Pinpoint the cell where the given text exists, returning its (X, Y) midpoint coordinate. 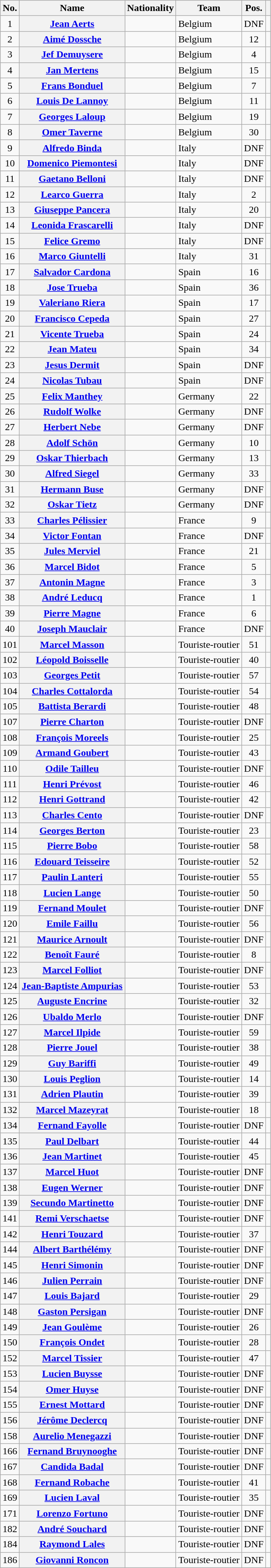
117 (10, 877)
141 (10, 1219)
Alfred Siegel (72, 474)
145 (10, 1265)
Francisco Cepeda (72, 318)
55 (253, 877)
Georges Berton (72, 830)
47 (253, 1358)
Alfredo Binda (72, 148)
Marcel Folliot (72, 970)
Lucien Laval (72, 1498)
Pierre Charton (72, 722)
Pierre Magne (72, 613)
120 (10, 923)
Pierre Bobo (72, 846)
Odile Tailleu (72, 769)
154 (10, 1389)
107 (10, 722)
53 (253, 986)
Learco Guerra (72, 194)
122 (10, 955)
Name (72, 8)
168 (10, 1482)
182 (10, 1529)
Fernand Moulet (72, 908)
126 (10, 1017)
116 (10, 861)
41 (253, 1482)
Pos. (253, 8)
130 (10, 1079)
Julien Perrain (72, 1281)
103 (10, 675)
Marcel Ilpide (72, 1032)
102 (10, 660)
Fernand Bruynooghe (72, 1451)
François Moreels (72, 738)
Jean-Baptiste Ampurias (72, 986)
105 (10, 707)
Adrien Plautin (72, 1094)
Raymond Lales (72, 1544)
51 (253, 644)
Emile Faillu (72, 923)
Secundo Martinetto (72, 1203)
Leonida Frascarelli (72, 225)
Henri Prévost (72, 784)
Marcel Huot (72, 1172)
144 (10, 1250)
Charles Cento (72, 815)
Giuseppe Pancera (72, 210)
Felix Manthey (72, 396)
Candida Badal (72, 1467)
158 (10, 1435)
169 (10, 1498)
Albert Barthélémy (72, 1250)
Marcel Masson (72, 644)
49 (253, 1063)
Marcel Tissier (72, 1358)
Georges Laloup (72, 117)
Omer Taverne (72, 132)
Jérôme Declercq (72, 1420)
167 (10, 1467)
Benoît Fauré (72, 955)
44 (253, 1141)
Valeriano Riera (72, 303)
59 (253, 1032)
Jesus Dermit (72, 365)
Lorenzo Fortuno (72, 1513)
Frans Bonduel (72, 86)
153 (10, 1374)
Fernand Robache (72, 1482)
127 (10, 1032)
Maurice Arnoult (72, 939)
135 (10, 1141)
Léopold Boisselle (72, 660)
150 (10, 1343)
Rudolf Wolke (72, 411)
58 (253, 846)
Joseph Mauclair (72, 629)
124 (10, 986)
Adolf Schön (72, 442)
Jan Mertens (72, 70)
139 (10, 1203)
52 (253, 861)
112 (10, 799)
104 (10, 691)
André Leducq (72, 598)
Edouard Teisseire (72, 861)
Louis Peglion (72, 1079)
114 (10, 830)
156 (10, 1420)
Jean Mateu (72, 349)
Team (209, 8)
108 (10, 738)
111 (10, 784)
171 (10, 1513)
Jean Goulème (72, 1327)
Jose Trueba (72, 287)
Jef Demuysere (72, 55)
Armand Goubert (72, 753)
Eugen Werner (72, 1188)
Henri Touzard (72, 1234)
Lucien Lange (72, 892)
Paulin Lanteri (72, 877)
142 (10, 1234)
132 (10, 1110)
Fernand Fayolle (72, 1125)
Nicolas Tubau (72, 380)
Henri Gottrand (72, 799)
André Souchard (72, 1529)
Oskar Tietz (72, 505)
Henri Simonin (72, 1265)
Remi Verschaetse (72, 1219)
128 (10, 1048)
No. (10, 8)
Auguste Encrine (72, 1001)
Domenico Piemontesi (72, 163)
110 (10, 769)
138 (10, 1188)
119 (10, 908)
Guy Bariffi (72, 1063)
45 (253, 1156)
Gaetano Belloni (72, 179)
46 (253, 784)
Ubaldo Merlo (72, 1017)
Omer Huyse (72, 1389)
Marcel Bidot (72, 567)
Jean Martinet (72, 1156)
Georges Petit (72, 675)
Louis Bajard (72, 1296)
109 (10, 753)
134 (10, 1125)
146 (10, 1281)
Aimé Dossche (72, 39)
131 (10, 1094)
Marco Giuntelli (72, 256)
115 (10, 846)
Gaston Persigan (72, 1312)
129 (10, 1063)
Felice Gremo (72, 241)
Charles Cottalorda (72, 691)
123 (10, 970)
Jean Aerts (72, 24)
Jules Merviel (72, 551)
Ernest Mottard (72, 1405)
Oskar Thierbach (72, 458)
118 (10, 892)
Paul Delbart (72, 1141)
Battista Berardi (72, 707)
Lucien Buysse (72, 1374)
Marcel Mazeyrat (72, 1110)
Salvador Cardona (72, 272)
Herbert Nebe (72, 427)
Vicente Trueba (72, 334)
186 (10, 1560)
Giovanni Roncon (72, 1560)
57 (253, 675)
54 (253, 691)
147 (10, 1296)
François Ondet (72, 1343)
125 (10, 1001)
Antonin Magne (72, 582)
166 (10, 1451)
184 (10, 1544)
136 (10, 1156)
Charles Pélissier (72, 520)
Victor Fontan (72, 536)
56 (253, 923)
Pierre Jouel (72, 1048)
48 (253, 707)
152 (10, 1358)
148 (10, 1312)
Louis De Lannoy (72, 101)
137 (10, 1172)
149 (10, 1327)
121 (10, 939)
43 (253, 753)
Hermann Buse (72, 489)
155 (10, 1405)
Nationality (150, 8)
101 (10, 644)
50 (253, 892)
Aurelio Menegazzi (72, 1435)
113 (10, 815)
42 (253, 799)
